Return the [x, y] coordinate for the center point of the cell that contains the specified text.  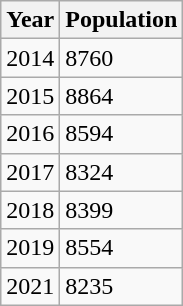
Year [30, 20]
2014 [30, 58]
8760 [122, 58]
8324 [122, 172]
2018 [30, 210]
8399 [122, 210]
2019 [30, 248]
8554 [122, 248]
8594 [122, 134]
8235 [122, 286]
2016 [30, 134]
8864 [122, 96]
2017 [30, 172]
Population [122, 20]
2021 [30, 286]
2015 [30, 96]
